Pinpoint the cell where the given text exists, returning its [x, y] midpoint coordinate. 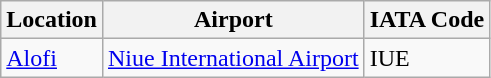
Airport [233, 20]
IUE [427, 58]
IATA Code [427, 20]
Alofi [52, 58]
Niue International Airport [233, 58]
Location [52, 20]
